Output the (X, Y) coordinate of the center of the cell containing the given text.  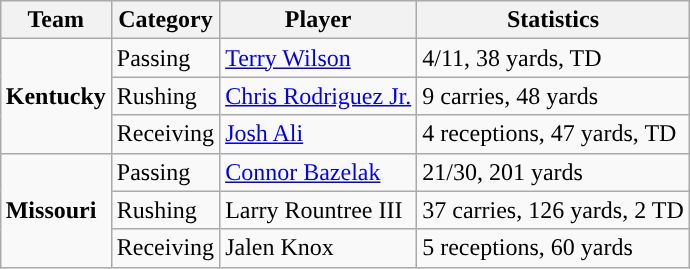
Kentucky (56, 96)
Terry Wilson (318, 58)
Missouri (56, 210)
Jalen Knox (318, 248)
9 carries, 48 yards (554, 96)
Josh Ali (318, 134)
Player (318, 20)
37 carries, 126 yards, 2 TD (554, 210)
4 receptions, 47 yards, TD (554, 134)
4/11, 38 yards, TD (554, 58)
Connor Bazelak (318, 172)
Larry Rountree III (318, 210)
21/30, 201 yards (554, 172)
Chris Rodriguez Jr. (318, 96)
5 receptions, 60 yards (554, 248)
Category (165, 20)
Statistics (554, 20)
Team (56, 20)
